Provide the (X, Y) coordinate of the cell's center where the given text is located.  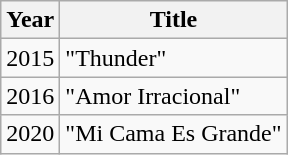
Year (30, 20)
2020 (30, 134)
"Thunder" (174, 58)
2016 (30, 96)
2015 (30, 58)
"Mi Cama Es Grande" (174, 134)
"Amor Irracional" (174, 96)
Title (174, 20)
